Identify which cell holds the provided text, then report its (X, Y) central coordinate. 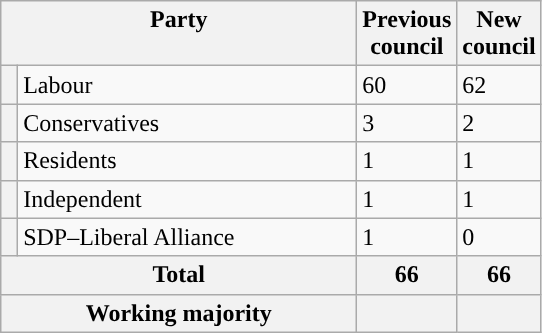
New council (499, 34)
Labour (188, 85)
60 (407, 85)
0 (499, 237)
Conservatives (188, 123)
Previous council (407, 34)
Residents (188, 161)
2 (499, 123)
Independent (188, 199)
Total (179, 275)
62 (499, 85)
Party (179, 34)
3 (407, 123)
SDP–Liberal Alliance (188, 237)
Working majority (179, 313)
